From the cell containing the given text, extract its center point as [X, Y] coordinate. 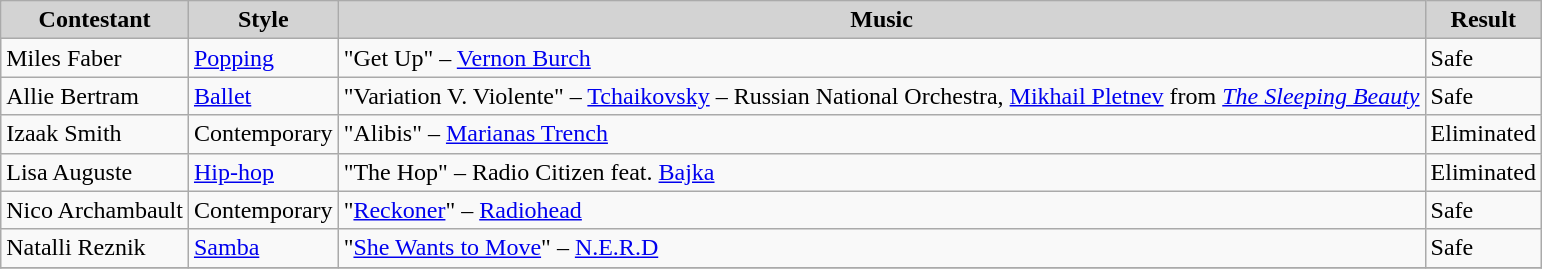
Music [882, 20]
"The Hop" – Radio Citizen feat. Bajka [882, 172]
"She Wants to Move" – N.E.R.D [882, 248]
Ballet [263, 96]
Samba [263, 248]
Allie Bertram [95, 96]
"Variation V. Violente" – Tchaikovsky – Russian National Orchestra, Mikhail Pletnev from The Sleeping Beauty [882, 96]
Contestant [95, 20]
"Alibis" – Marianas Trench [882, 134]
Popping [263, 58]
"Get Up" – Vernon Burch [882, 58]
Result [1483, 20]
Nico Archambault [95, 210]
Hip-hop [263, 172]
Natalli Reznik [95, 248]
"Reckoner" – Radiohead [882, 210]
Miles Faber [95, 58]
Style [263, 20]
Lisa Auguste [95, 172]
Izaak Smith [95, 134]
